For the text-containing cell, return its midpoint in [X, Y] coordinate format. 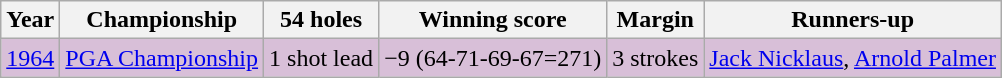
Runners-up [853, 20]
Winning score [493, 20]
1964 [30, 58]
1 shot lead [322, 58]
Jack Nicklaus, Arnold Palmer [853, 58]
3 strokes [656, 58]
54 holes [322, 20]
Year [30, 20]
Margin [656, 20]
−9 (64-71-69-67=271) [493, 58]
Championship [162, 20]
PGA Championship [162, 58]
